Pinpoint the cell where the given text exists, returning its (x, y) midpoint coordinate. 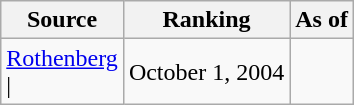
October 1, 2004 (206, 72)
As of (322, 20)
Source (62, 20)
Ranking (206, 20)
Rothenberg| (62, 72)
